Extract the (x, y) coordinate from the center of the cell holding the provided text.  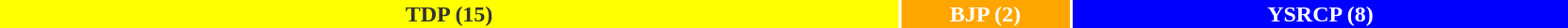
TDP (15) (449, 14)
BJP (2) (985, 14)
